Find where the given text appears and provide that cell's center as [x, y] coordinate. 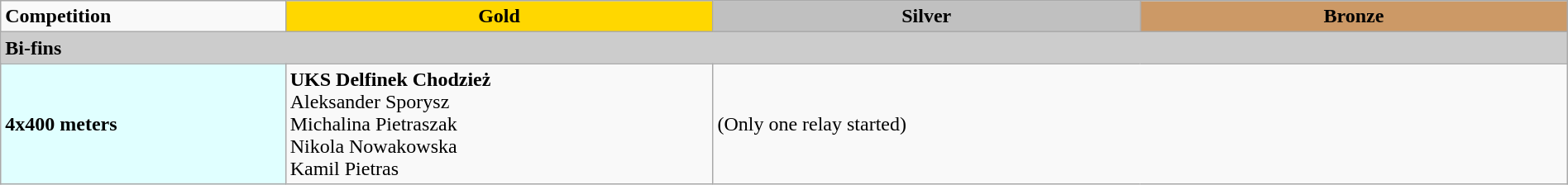
Silver [926, 17]
Competition [143, 17]
(Only one relay started) [1140, 124]
Gold [500, 17]
UKS Delfinek ChodzieżAleksander SporyszMichalina PietraszakNikola NowakowskaKamil Pietras [500, 124]
Bi-fins [784, 48]
4x400 meters [143, 124]
Bronze [1355, 17]
